Provide the (x, y) coordinate of the cell's center where the given text is located.  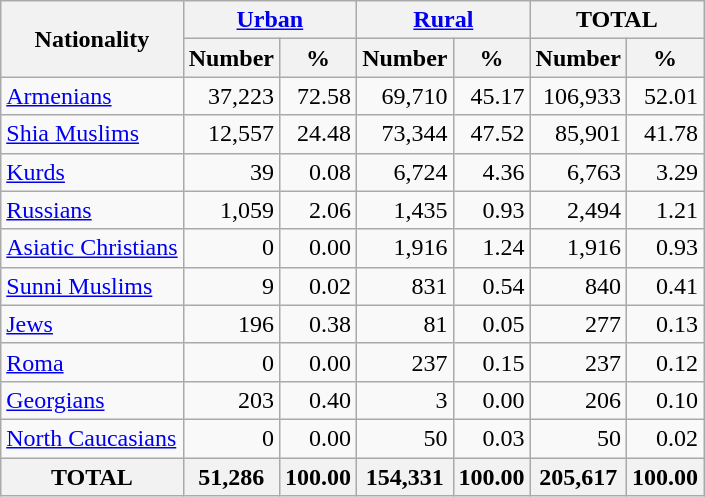
24.48 (318, 134)
0.40 (318, 400)
1,059 (231, 210)
196 (231, 324)
Armenians (92, 96)
0.10 (664, 400)
Kurds (92, 172)
831 (405, 286)
Sunni Muslims (92, 286)
106,933 (578, 96)
0.12 (664, 362)
0.03 (492, 438)
0.13 (664, 324)
Roma (92, 362)
0.05 (492, 324)
85,901 (578, 134)
Nationality (92, 39)
Russians (92, 210)
Georgians (92, 400)
0.41 (664, 286)
Urban (270, 20)
41.78 (664, 134)
2.06 (318, 210)
9 (231, 286)
45.17 (492, 96)
4.36 (492, 172)
37,223 (231, 96)
2,494 (578, 210)
6,724 (405, 172)
1,435 (405, 210)
52.01 (664, 96)
1.24 (492, 248)
6,763 (578, 172)
51,286 (231, 477)
Jews (92, 324)
0.54 (492, 286)
72.58 (318, 96)
Rural (444, 20)
3 (405, 400)
Shia Muslims (92, 134)
North Caucasians (92, 438)
3.29 (664, 172)
0.38 (318, 324)
Asiatic Christians (92, 248)
203 (231, 400)
205,617 (578, 477)
69,710 (405, 96)
0.15 (492, 362)
1.21 (664, 210)
277 (578, 324)
840 (578, 286)
39 (231, 172)
12,557 (231, 134)
73,344 (405, 134)
47.52 (492, 134)
154,331 (405, 477)
0.08 (318, 172)
81 (405, 324)
206 (578, 400)
